Return [X, Y] of the center of cell containing provided text 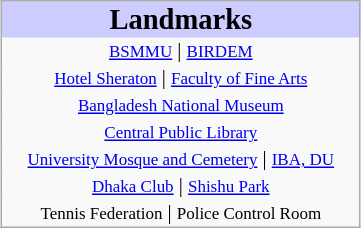
University Mosque and Cemetery | IBA, DU [181, 160]
Hotel Sheraton | Faculty of Fine Arts [181, 78]
Bangladesh National Museum [181, 106]
Tennis Federation | Police Control Room [181, 214]
BSMMU | BIRDEM [181, 52]
Central Public Library [181, 132]
Landmarks [181, 20]
Dhaka Club | Shishu Park [181, 186]
